Locate the cell with the specified text and output its [x, y] center coordinate. 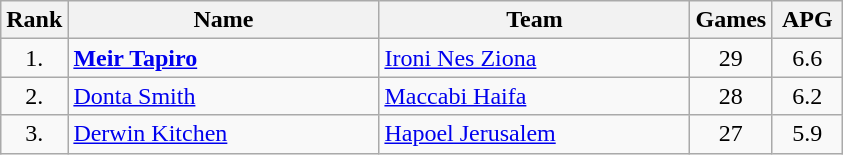
28 [731, 96]
Donta Smith [224, 96]
Name [224, 20]
6.6 [808, 58]
2. [34, 96]
Games [731, 20]
Maccabi Haifa [534, 96]
Rank [34, 20]
6.2 [808, 96]
1. [34, 58]
APG [808, 20]
3. [34, 134]
29 [731, 58]
Ironi Nes Ziona [534, 58]
5.9 [808, 134]
Meir Tapiro [224, 58]
Hapoel Jerusalem [534, 134]
Derwin Kitchen [224, 134]
27 [731, 134]
Team [534, 20]
